Determine the [X, Y] coordinate at the center of the cell enclosing the given text.  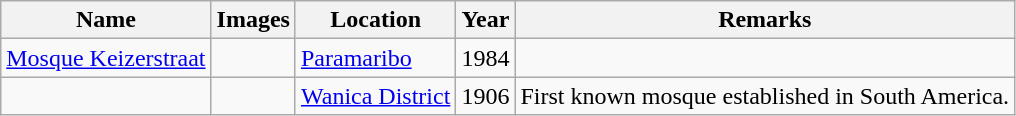
1906 [486, 96]
Paramaribo [375, 58]
Location [375, 20]
Wanica District [375, 96]
Year [486, 20]
Remarks [765, 20]
Name [106, 20]
1984 [486, 58]
First known mosque established in South America. [765, 96]
Images [253, 20]
Mosque Keizerstraat [106, 58]
